Return the (x, y) coordinate for the center point of the cell that contains the specified text.  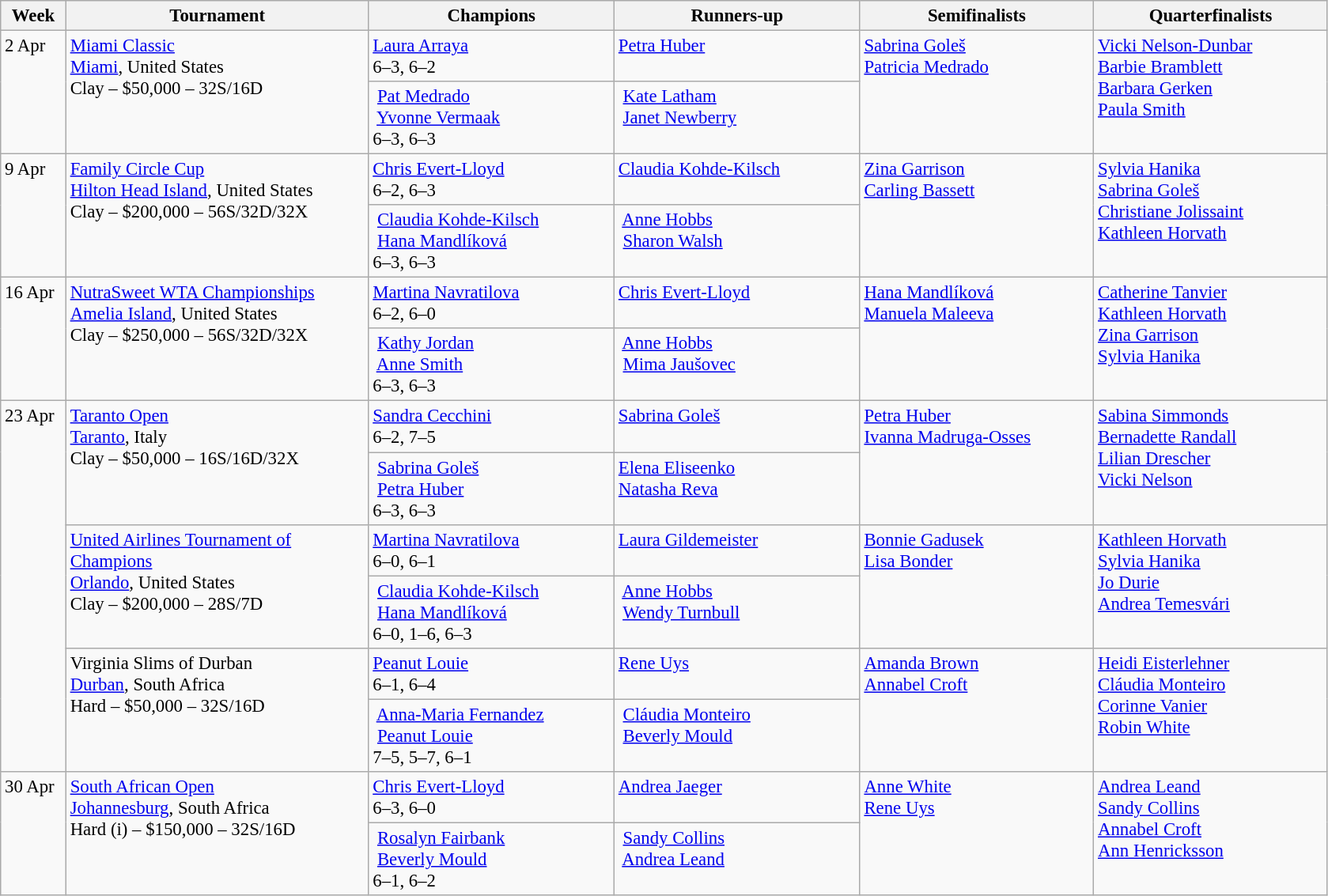
Andrea Jaeger (737, 797)
2 Apr (33, 93)
Virginia Slims of Durban Durban, South AfricaHard – $50,000 – 32S/16D (217, 709)
Chris Evert-Lloyd (737, 304)
Zina Garrison Carling Bassett (977, 216)
Rosalyn Fairbank Beverly Mould6–1, 6–2 (492, 859)
Sandra Cecchini6–2, 7–5 (492, 427)
Anne White Rene Uys (977, 834)
Martina Navratilova6–0, 6–1 (492, 550)
Vicki Nelson-Dunbar Barbie Bramblett Barbara Gerken Paula Smith (1211, 93)
Quarterfinalists (1211, 16)
Chris Evert-Lloyd6–3, 6–0 (492, 797)
Petra Huber (737, 57)
Semifinalists (977, 16)
Anne Hobbs Sharon Walsh (737, 241)
Catherine Tanvier Kathleen Horvath Zina Garrison Sylvia Hanika (1211, 339)
Elena Eliseenko Natasha Reva (737, 489)
Sandy Collins Andrea Leand (737, 859)
Pat Medrado Yvonne Vermaak6–3, 6–3 (492, 118)
Rene Uys (737, 674)
South African Open Johannesburg, South AfricaHard (i) – $150,000 – 32S/16D (217, 834)
Kathy Jordan Anne Smith6–3, 6–3 (492, 365)
Claudia Kohde-Kilsch (737, 180)
Anne Hobbs Wendy Turnbull (737, 612)
Anna-Maria Fernandez Peanut Louie7–5, 5–7, 6–1 (492, 735)
Claudia Kohde-Kilsch Hana Mandlíková6–0, 1–6, 6–3 (492, 612)
Laura Gildemeister (737, 550)
Kathleen Horvath Sylvia Hanika Jo Durie Andrea Temesvári (1211, 586)
NutraSweet WTA Championships Amelia Island, United StatesClay – $250,000 – 56S/32D/32X (217, 339)
Martina Navratilova6–2, 6–0 (492, 304)
Laura Arraya6–3, 6–2 (492, 57)
Miami Classic Miami, United StatesClay – $50,000 – 32S/16D (217, 93)
Cláudia Monteiro Beverly Mould (737, 735)
Sylvia Hanika Sabrina Goleš Christiane Jolissaint Kathleen Horvath (1211, 216)
Sabrina Goleš (737, 427)
30 Apr (33, 834)
Sabrina Goleš Petra Huber6–3, 6–3 (492, 489)
Week (33, 16)
Bonnie Gadusek Lisa Bonder (977, 586)
Sabrina Goleš Patricia Medrado (977, 93)
9 Apr (33, 216)
Claudia Kohde-Kilsch Hana Mandlíková6–3, 6–3 (492, 241)
Sabina Simmonds Bernadette Randall Lilian Drescher Vicki Nelson (1211, 463)
Taranto Open Taranto, ItalyClay – $50,000 – 16S/16D/32X (217, 463)
Heidi Eisterlehner Cláudia Monteiro Corinne Vanier Robin White (1211, 709)
16 Apr (33, 339)
Anne Hobbs Mima Jaušovec (737, 365)
Hana Mandlíková Manuela Maleeva (977, 339)
Amanda Brown Annabel Croft (977, 709)
Family Circle Cup Hilton Head Island, United StatesClay – $200,000 – 56S/32D/32X (217, 216)
Kate Latham Janet Newberry (737, 118)
Runners-up (737, 16)
Peanut Louie6–1, 6–4 (492, 674)
Chris Evert-Lloyd6–2, 6–3 (492, 180)
23 Apr (33, 587)
Champions (492, 16)
Andrea Leand Sandy Collins Annabel Croft Ann Henricksson (1211, 834)
Petra Huber Ivanna Madruga-Osses (977, 463)
Tournament (217, 16)
United Airlines Tournament of Champions Orlando, United StatesClay – $200,000 – 28S/7D (217, 586)
